Capture the cell that displays the provided text and extract its (x, y) central coordinate. 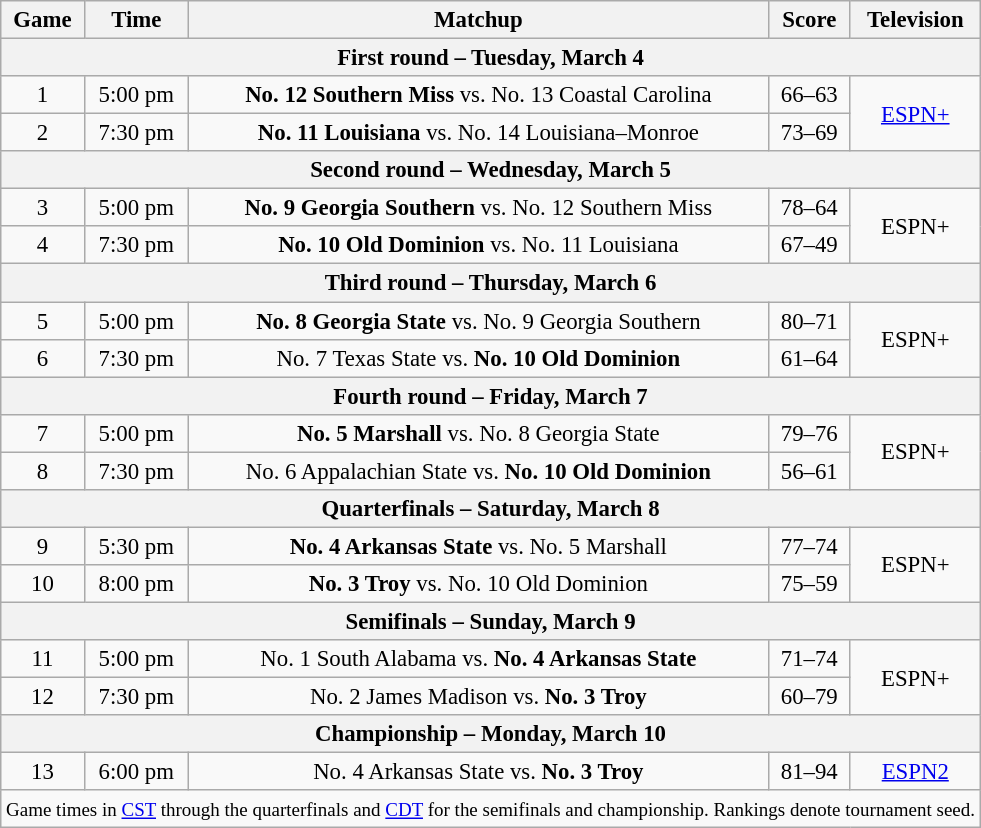
77–74 (809, 546)
6:00 pm (136, 772)
Television (915, 20)
No. 9 Georgia Southern vs. No. 12 Southern Miss (478, 208)
Championship – Monday, March 10 (491, 734)
73–69 (809, 133)
13 (42, 772)
8 (42, 471)
No. 4 Arkansas State vs. No. 3 Troy (478, 772)
No. 12 Southern Miss vs. No. 13 Coastal Carolina (478, 95)
No. 5 Marshall vs. No. 8 Georgia State (478, 433)
12 (42, 697)
No. 2 James Madison vs. No. 3 Troy (478, 697)
3 (42, 208)
6 (42, 358)
Score (809, 20)
ESPN2 (915, 772)
Fourth round – Friday, March 7 (491, 396)
60–79 (809, 697)
67–49 (809, 245)
No. 1 South Alabama vs. No. 4 Arkansas State (478, 659)
2 (42, 133)
71–74 (809, 659)
4 (42, 245)
Time (136, 20)
Game (42, 20)
No. 6 Appalachian State vs. No. 10 Old Dominion (478, 471)
79–76 (809, 433)
5:30 pm (136, 546)
No. 8 Georgia State vs. No. 9 Georgia Southern (478, 321)
66–63 (809, 95)
Third round – Thursday, March 6 (491, 283)
7 (42, 433)
56–61 (809, 471)
5 (42, 321)
78–64 (809, 208)
75–59 (809, 584)
80–71 (809, 321)
Game times in CST through the quarterfinals and CDT for the semifinals and championship. Rankings denote tournament seed. (491, 809)
No. 4 Arkansas State vs. No. 5 Marshall (478, 546)
Quarterfinals – Saturday, March 8 (491, 509)
No. 11 Louisiana vs. No. 14 Louisiana–Monroe (478, 133)
Second round – Wednesday, March 5 (491, 170)
81–94 (809, 772)
Semifinals – Sunday, March 9 (491, 621)
Matchup (478, 20)
No. 7 Texas State vs. No. 10 Old Dominion (478, 358)
No. 3 Troy vs. No. 10 Old Dominion (478, 584)
61–64 (809, 358)
9 (42, 546)
1 (42, 95)
First round – Tuesday, March 4 (491, 58)
No. 10 Old Dominion vs. No. 11 Louisiana (478, 245)
10 (42, 584)
11 (42, 659)
8:00 pm (136, 584)
